Extract the [X, Y] coordinate from the center of the cell holding the provided text.  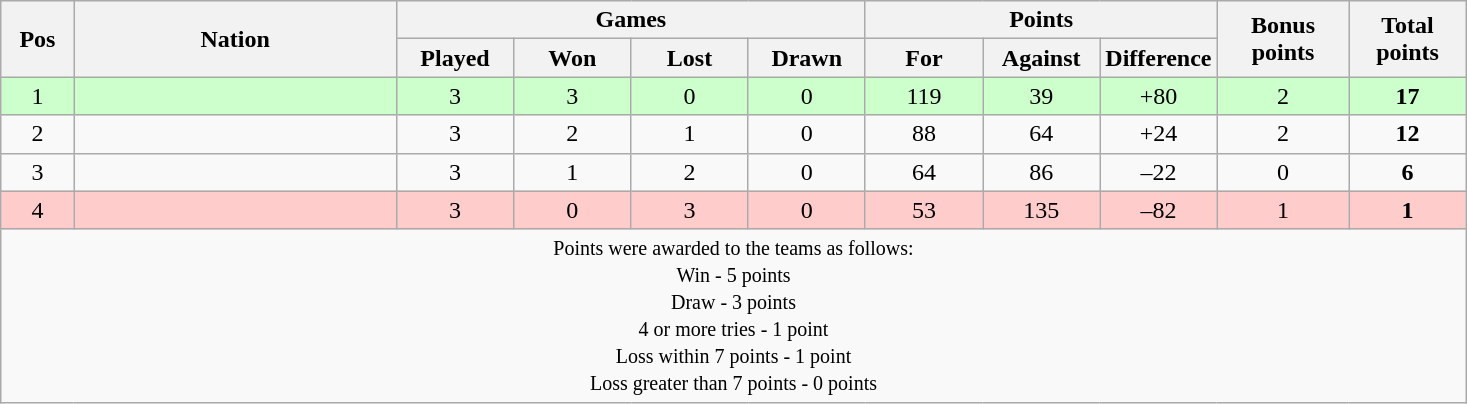
–22 [1158, 172]
Totalpoints [1408, 39]
Pos [38, 39]
88 [924, 134]
86 [1042, 172]
Bonuspoints [1283, 39]
Drawn [806, 58]
4 [38, 210]
119 [924, 96]
Nation [235, 39]
Points [1041, 20]
Against [1042, 58]
12 [1408, 134]
Lost [690, 58]
Difference [1158, 58]
39 [1042, 96]
+80 [1158, 96]
Games [630, 20]
Won [572, 58]
6 [1408, 172]
53 [924, 210]
17 [1408, 96]
Played [454, 58]
–82 [1158, 210]
+24 [1158, 134]
135 [1042, 210]
For [924, 58]
